Capture the cell that displays the provided text and extract its [X, Y] central coordinate. 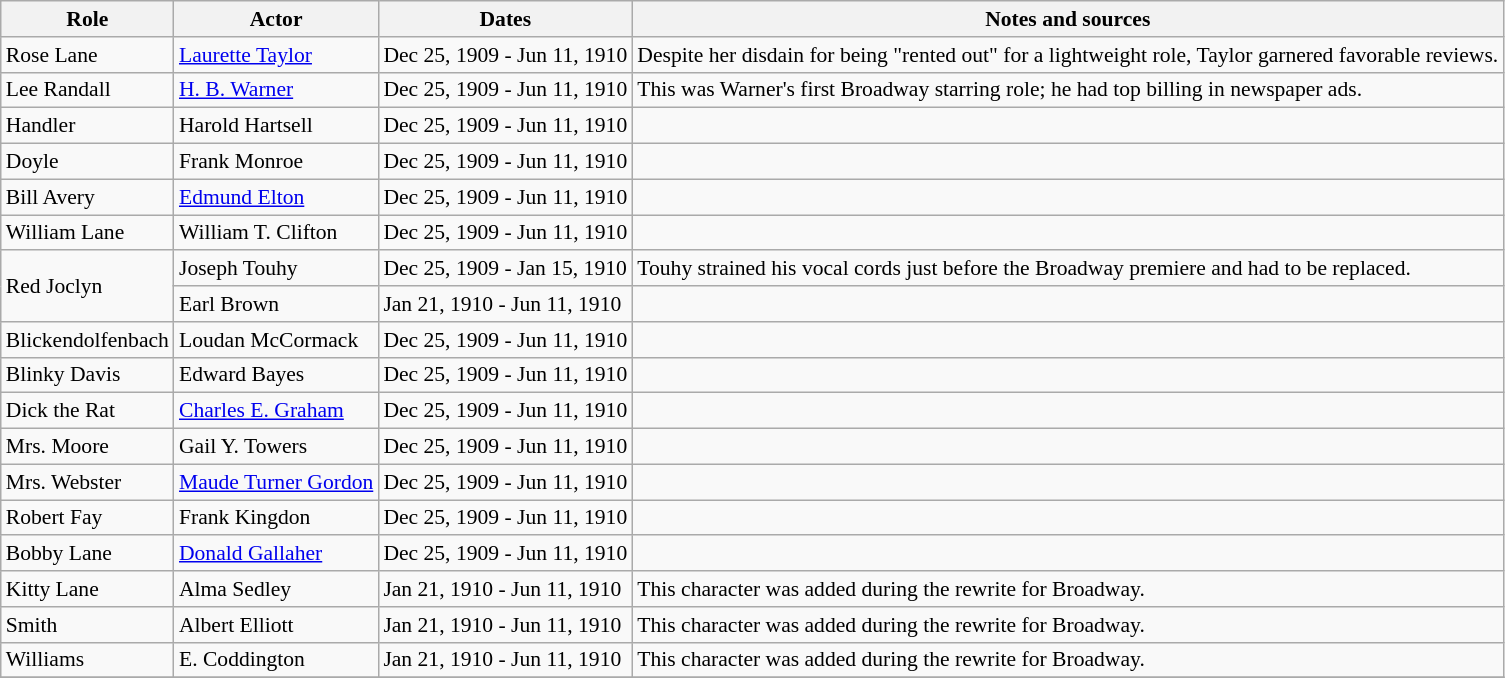
Albert Elliott [276, 625]
Donald Gallaher [276, 554]
Alma Sedley [276, 589]
Despite her disdain for being "rented out" for a lightweight role, Taylor garnered favorable reviews. [1068, 55]
Charles E. Graham [276, 411]
Mrs. Webster [88, 482]
Maude Turner Gordon [276, 482]
Lee Randall [88, 90]
Dates [505, 19]
Edmund Elton [276, 197]
Touhy strained his vocal cords just before the Broadway premiere and had to be replaced. [1068, 269]
Harold Hartsell [276, 126]
Mrs. Moore [88, 447]
Williams [88, 660]
Earl Brown [276, 304]
William T. Clifton [276, 233]
Robert Fay [88, 518]
Gail Y. Towers [276, 447]
Edward Bayes [276, 375]
Bill Avery [88, 197]
Blinky Davis [88, 375]
Bobby Lane [88, 554]
Rose Lane [88, 55]
Dick the Rat [88, 411]
Notes and sources [1068, 19]
Joseph Touhy [276, 269]
Kitty Lane [88, 589]
Blickendolfenbach [88, 340]
Dec 25, 1909 - Jan 15, 1910 [505, 269]
Handler [88, 126]
Loudan McCormack [276, 340]
Doyle [88, 162]
William Lane [88, 233]
Role [88, 19]
E. Coddington [276, 660]
Red Joclyn [88, 286]
Actor [276, 19]
This was Warner's first Broadway starring role; he had top billing in newspaper ads. [1068, 90]
Frank Kingdon [276, 518]
H. B. Warner [276, 90]
Frank Monroe [276, 162]
Laurette Taylor [276, 55]
Smith [88, 625]
